From the cell containing the given text, extract its center point as [X, Y] coordinate. 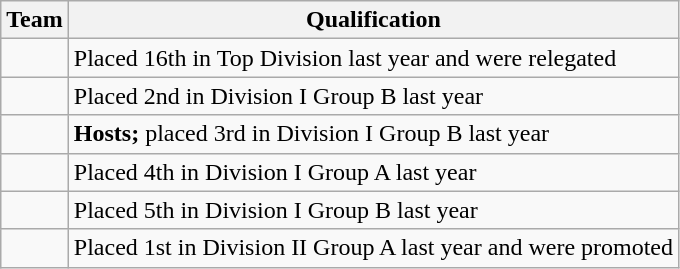
Placed 4th in Division I Group A last year [373, 172]
Placed 1st in Division II Group A last year and were promoted [373, 248]
Qualification [373, 20]
Placed 2nd in Division I Group B last year [373, 96]
Placed 16th in Top Division last year and were relegated [373, 58]
Team [35, 20]
Placed 5th in Division I Group B last year [373, 210]
Hosts; placed 3rd in Division I Group B last year [373, 134]
